Extract the [X, Y] coordinate from the center of the cell holding the provided text.  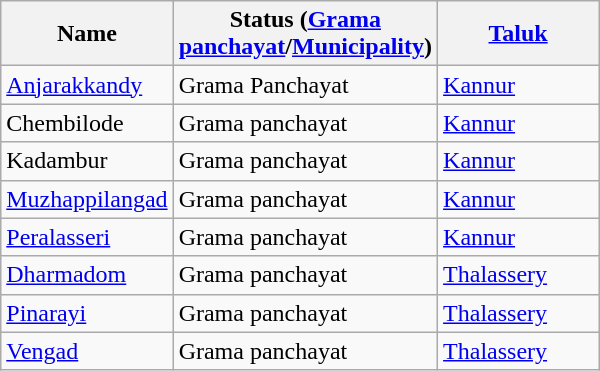
Name [87, 34]
Grama Panchayat [305, 85]
Anjarakkandy [87, 85]
Peralasseri [87, 237]
Muzhappilangad [87, 199]
Vengad [87, 351]
Status (Grama panchayat/Municipality) [305, 34]
Dharmadom [87, 275]
Kadambur [87, 161]
Pinarayi [87, 313]
Chembilode [87, 123]
Taluk [518, 34]
